Pinpoint the cell where the given text exists, returning its (X, Y) midpoint coordinate. 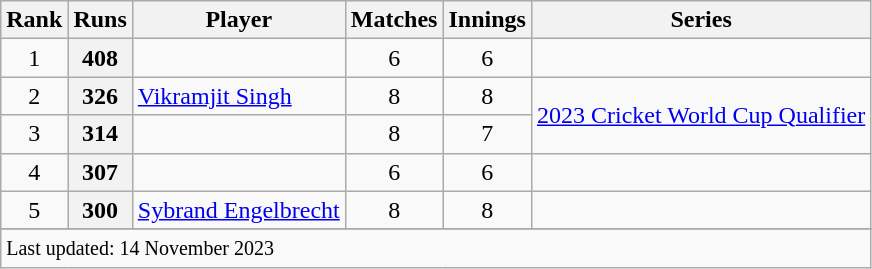
Innings (487, 20)
Sybrand Engelbrecht (238, 210)
2 (34, 96)
4 (34, 172)
Matches (394, 20)
1 (34, 58)
3 (34, 134)
7 (487, 134)
326 (100, 96)
Vikramjit Singh (238, 96)
5 (34, 210)
408 (100, 58)
Player (238, 20)
Rank (34, 20)
314 (100, 134)
Last updated: 14 November 2023 (436, 248)
307 (100, 172)
2023 Cricket World Cup Qualifier (700, 115)
300 (100, 210)
Runs (100, 20)
Series (700, 20)
